Return (x, y) of the center of cell containing provided text 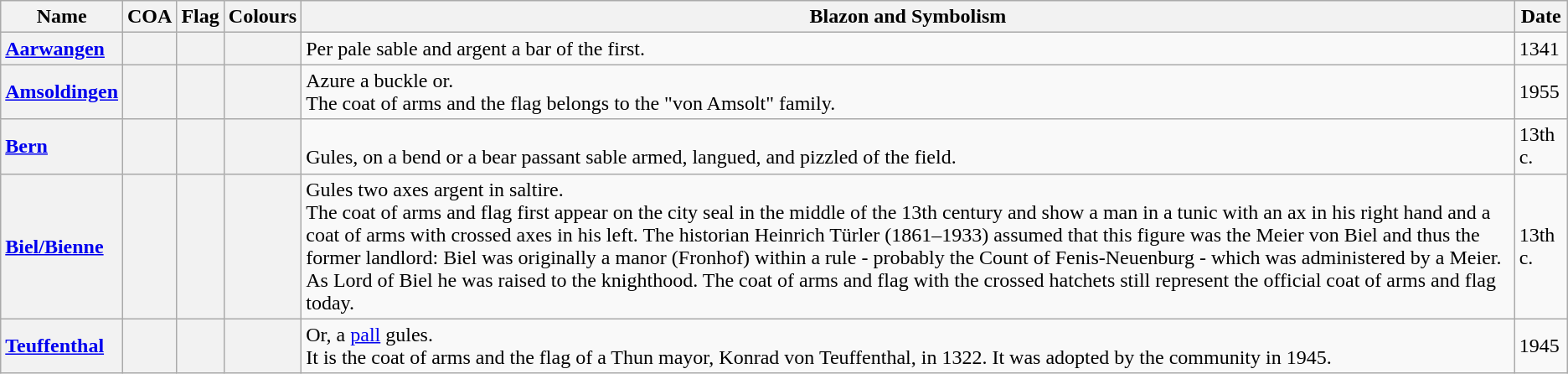
Date (1541, 17)
Flag (200, 17)
Colours (262, 17)
Blazon and Symbolism (908, 17)
1945 (1541, 345)
1955 (1541, 92)
Per pale sable and argent a bar of the first. (908, 49)
Biel/Bienne (62, 247)
1341 (1541, 49)
Bern (62, 146)
Azure a buckle or.The coat of arms and the flag belongs to the "von Amsolt" family. (908, 92)
Aarwangen (62, 49)
Name (62, 17)
Amsoldingen (62, 92)
Or, a pall gules.It is the coat of arms and the flag of a Thun mayor, Konrad von Teuffenthal, in 1322. It was adopted by the community in 1945. (908, 345)
Teuffenthal (62, 345)
Gules, on a bend or a bear passant sable armed, langued, and pizzled of the field. (908, 146)
COA (150, 17)
